Return the [x, y] coordinate for the center point of the cell that contains the specified text.  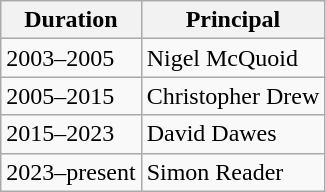
Nigel McQuoid [233, 58]
2005–2015 [71, 96]
Christopher Drew [233, 96]
2015–2023 [71, 134]
Duration [71, 20]
David Dawes [233, 134]
Principal [233, 20]
Simon Reader [233, 172]
2023–present [71, 172]
2003–2005 [71, 58]
